Identify which cell holds the provided text, then report its [x, y] central coordinate. 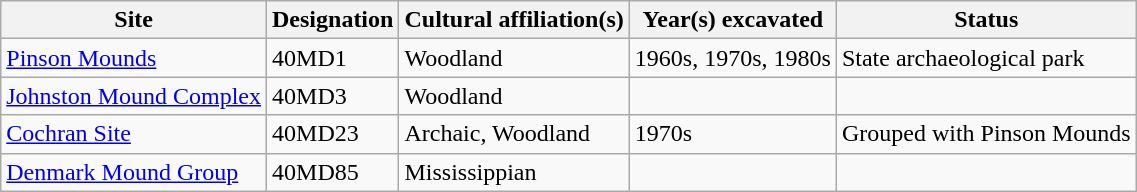
Cochran Site [134, 134]
40MD85 [333, 172]
40MD23 [333, 134]
State archaeological park [986, 58]
Archaic, Woodland [514, 134]
40MD1 [333, 58]
Pinson Mounds [134, 58]
Year(s) excavated [732, 20]
Mississippian [514, 172]
1960s, 1970s, 1980s [732, 58]
40MD3 [333, 96]
Status [986, 20]
Designation [333, 20]
Grouped with Pinson Mounds [986, 134]
Cultural affiliation(s) [514, 20]
Site [134, 20]
1970s [732, 134]
Denmark Mound Group [134, 172]
Johnston Mound Complex [134, 96]
